Extract the [X, Y] coordinate from the center of the cell holding the provided text.  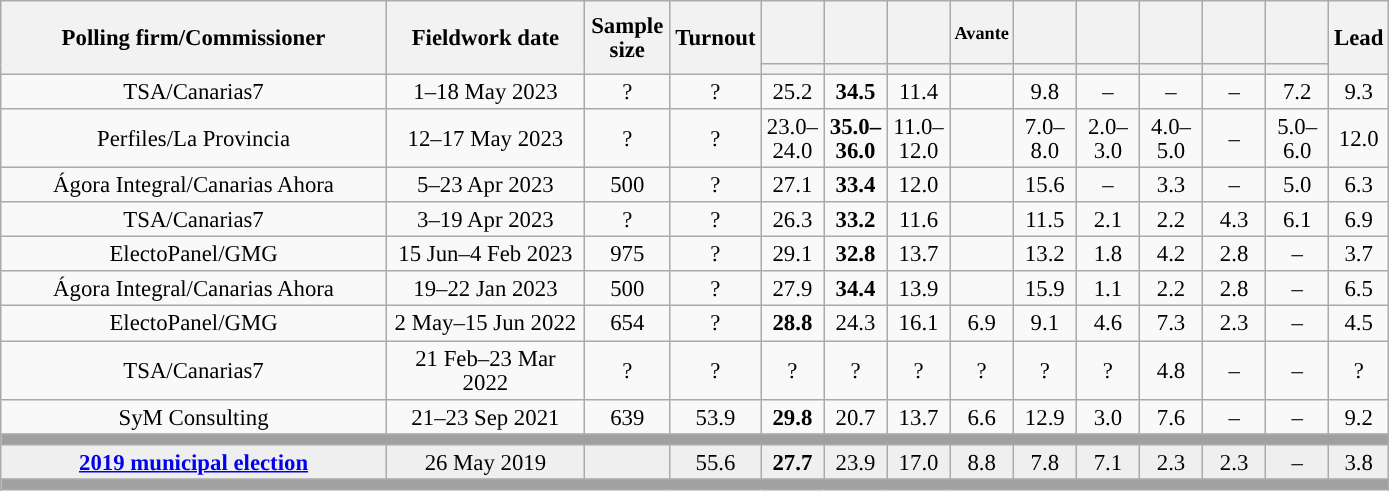
4.5 [1359, 324]
1.1 [1108, 290]
26 May 2019 [485, 462]
Fieldwork date [485, 38]
11.4 [918, 92]
11.5 [1044, 220]
13.2 [1044, 254]
SyM Consulting [194, 416]
2.1 [1108, 220]
9.8 [1044, 92]
29.1 [792, 254]
53.9 [716, 416]
19–22 Jan 2023 [485, 290]
Perfiles/La Provincia [194, 138]
23.9 [856, 462]
34.5 [856, 92]
27.7 [792, 462]
15.9 [1044, 290]
Lead [1359, 38]
6.6 [982, 416]
4.0–5.0 [1170, 138]
6.3 [1359, 186]
20.7 [856, 416]
5.0–6.0 [1298, 138]
33.2 [856, 220]
34.4 [856, 290]
6.5 [1359, 290]
Sample size [627, 38]
7.2 [1298, 92]
8.8 [982, 462]
15 Jun–4 Feb 2023 [485, 254]
7.3 [1170, 324]
4.6 [1108, 324]
1.8 [1108, 254]
27.9 [792, 290]
12.9 [1044, 416]
4.2 [1170, 254]
7.1 [1108, 462]
3.8 [1359, 462]
3.0 [1108, 416]
3.3 [1170, 186]
32.8 [856, 254]
24.3 [856, 324]
27.1 [792, 186]
Avante [982, 32]
3–19 Apr 2023 [485, 220]
4.3 [1234, 220]
2 May–15 Jun 2022 [485, 324]
9.3 [1359, 92]
21–23 Sep 2021 [485, 416]
28.8 [792, 324]
55.6 [716, 462]
17.0 [918, 462]
654 [627, 324]
35.0–36.0 [856, 138]
2019 municipal election [194, 462]
13.9 [918, 290]
2.0–3.0 [1108, 138]
3.7 [1359, 254]
639 [627, 416]
29.8 [792, 416]
975 [627, 254]
5–23 Apr 2023 [485, 186]
26.3 [792, 220]
16.1 [918, 324]
7.8 [1044, 462]
23.0–24.0 [792, 138]
12–17 May 2023 [485, 138]
25.2 [792, 92]
Polling firm/Commissioner [194, 38]
6.1 [1298, 220]
15.6 [1044, 186]
33.4 [856, 186]
Turnout [716, 38]
7.6 [1170, 416]
5.0 [1298, 186]
7.0–8.0 [1044, 138]
1–18 May 2023 [485, 92]
21 Feb–23 Mar 2022 [485, 370]
4.8 [1170, 370]
11.6 [918, 220]
11.0–12.0 [918, 138]
9.2 [1359, 416]
9.1 [1044, 324]
